Capture the cell that displays the provided text and extract its (X, Y) central coordinate. 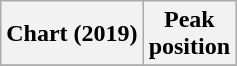
Chart (2019) (72, 34)
Peakposition (189, 34)
